Detect which cell encompasses the target text, then output its (X, Y) center coordinate. 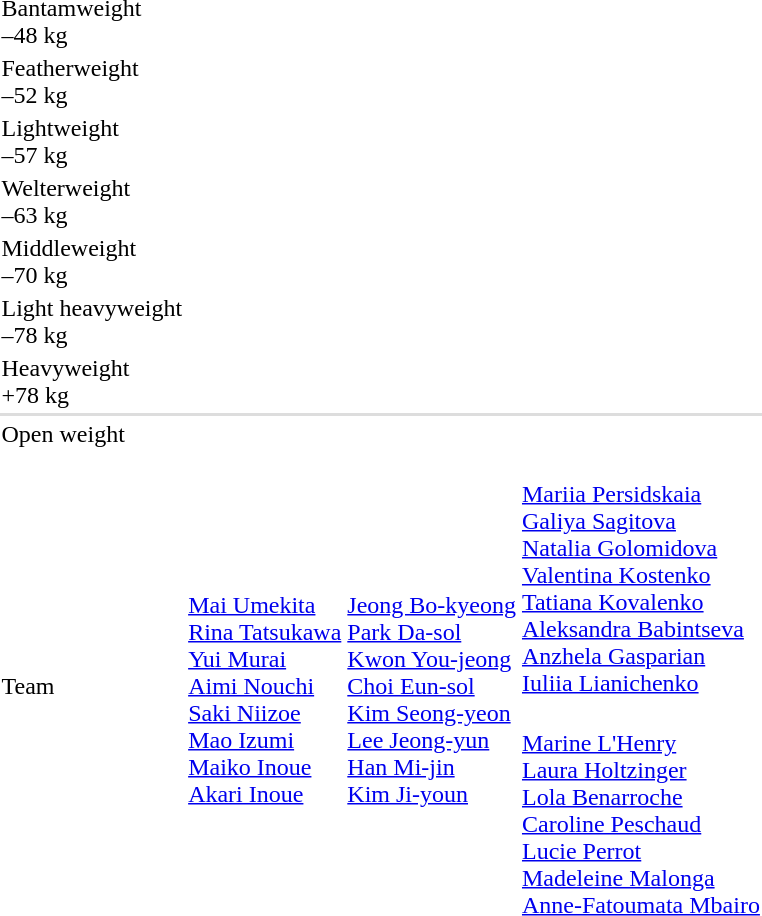
Light heavyweight–78 kg (92, 322)
Lightweight–57 kg (92, 142)
Mariia PersidskaiaGaliya SagitovaNatalia Golomidova Valentina KostenkoTatiana KovalenkoAleksandra Babintseva Anzhela GasparianIuliia Lianichenko (640, 575)
Open weight (92, 434)
Middleweight–70 kg (92, 262)
Heavyweight+78 kg (92, 382)
Featherweight–52 kg (92, 82)
Welterweight–63 kg (92, 202)
